Return the [X, Y] coordinate for the center point of the cell that contains the specified text.  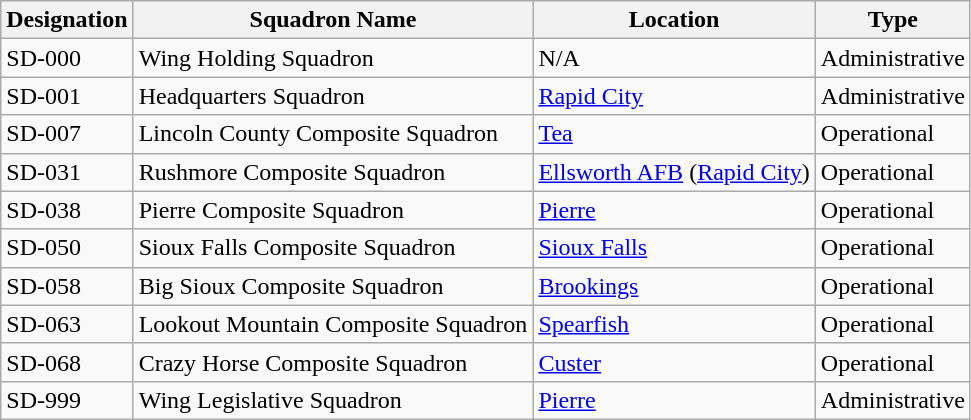
Tea [674, 134]
SD-999 [67, 400]
Location [674, 20]
SD-007 [67, 134]
SD-058 [67, 286]
SD-000 [67, 58]
Rapid City [674, 96]
SD-038 [67, 210]
Lookout Mountain Composite Squadron [333, 324]
N/A [674, 58]
Custer [674, 362]
Squadron Name [333, 20]
Spearfish [674, 324]
Wing Legislative Squadron [333, 400]
Sioux Falls Composite Squadron [333, 248]
Crazy Horse Composite Squadron [333, 362]
Ellsworth AFB (Rapid City) [674, 172]
Lincoln County Composite Squadron [333, 134]
SD-031 [67, 172]
Pierre Composite Squadron [333, 210]
Designation [67, 20]
Sioux Falls [674, 248]
SD-050 [67, 248]
Headquarters Squadron [333, 96]
SD-063 [67, 324]
Wing Holding Squadron [333, 58]
Big Sioux Composite Squadron [333, 286]
Type [892, 20]
Brookings [674, 286]
SD-001 [67, 96]
Rushmore Composite Squadron [333, 172]
SD-068 [67, 362]
